Search for the cell housing the specified text and yield its [x, y] center coordinate. 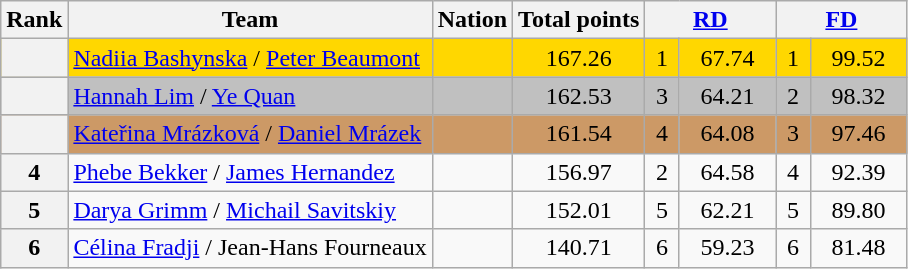
64.08 [728, 134]
Nadiia Bashynska / Peter Beaumont [250, 58]
152.01 [579, 210]
98.32 [858, 96]
99.52 [858, 58]
Célina Fradji / Jean-Hans Fourneaux [250, 248]
Hannah Lim / Ye Quan [250, 96]
Nation [472, 20]
92.39 [858, 172]
64.58 [728, 172]
59.23 [728, 248]
62.21 [728, 210]
156.97 [579, 172]
Team [250, 20]
89.80 [858, 210]
Kateřina Mrázková / Daniel Mrázek [250, 134]
Total points [579, 20]
97.46 [858, 134]
RD [710, 20]
161.54 [579, 134]
Phebe Bekker / James Hernandez [250, 172]
67.74 [728, 58]
162.53 [579, 96]
140.71 [579, 248]
Rank [34, 20]
167.26 [579, 58]
FD [842, 20]
81.48 [858, 248]
64.21 [728, 96]
Darya Grimm / Michail Savitskiy [250, 210]
